Return (X, Y) of the center of cell containing provided text 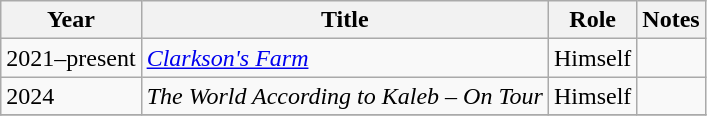
Role (592, 20)
Notes (671, 20)
The World According to Kaleb – On Tour (344, 96)
Clarkson's Farm (344, 58)
2024 (71, 96)
Year (71, 20)
Title (344, 20)
2021–present (71, 58)
